Capture the cell that displays the provided text and extract its (x, y) central coordinate. 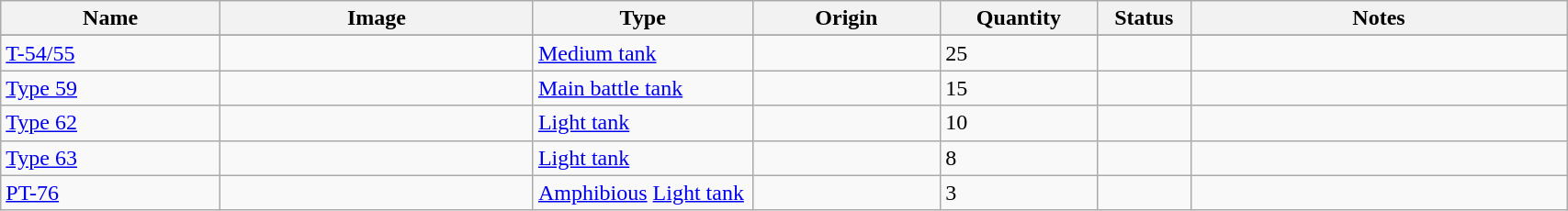
PT-76 (110, 193)
25 (1019, 53)
T-54/55 (110, 53)
Status (1144, 18)
Notes (1378, 18)
10 (1019, 123)
8 (1019, 158)
15 (1019, 88)
Main battle tank (643, 88)
Type 62 (110, 123)
Image (377, 18)
Type 59 (110, 88)
Amphibious Light tank (643, 193)
Medium tank (643, 53)
Origin (847, 18)
Type 63 (110, 158)
Name (110, 18)
Type (643, 18)
3 (1019, 193)
Quantity (1019, 18)
